Pinpoint the cell where the given text exists, returning its [x, y] midpoint coordinate. 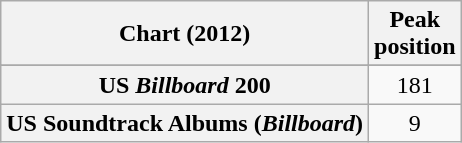
181 [415, 85]
US Billboard 200 [185, 85]
Peakposition [415, 34]
US Soundtrack Albums (Billboard) [185, 123]
Chart (2012) [185, 34]
9 [415, 123]
